Capture the cell that displays the provided text and extract its (X, Y) central coordinate. 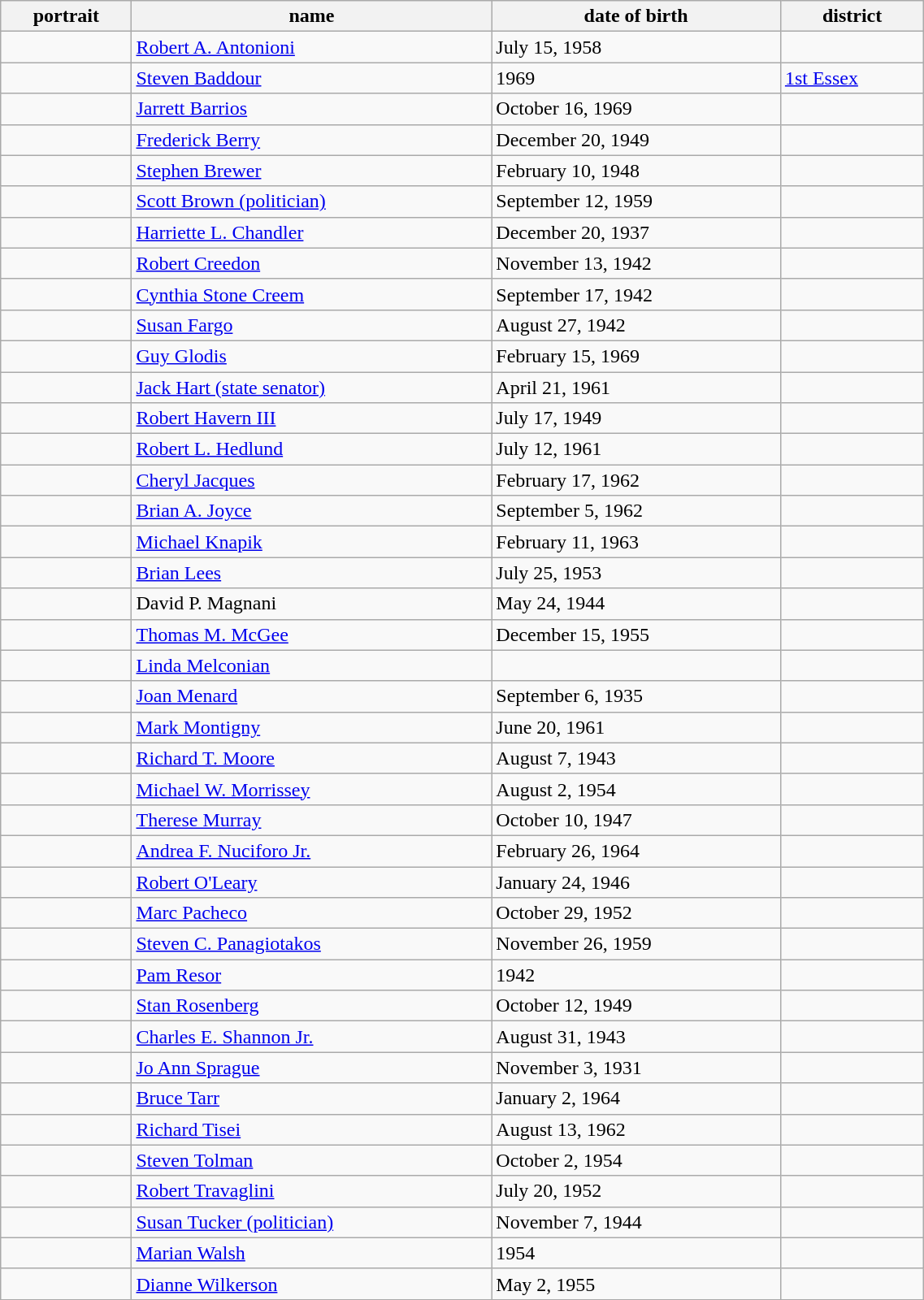
July 17, 1949 (636, 418)
Stephen Brewer (312, 171)
Jo Ann Sprague (312, 1068)
Andrea F. Nuciforo Jr. (312, 851)
November 3, 1931 (636, 1068)
July 20, 1952 (636, 1191)
February 17, 1962 (636, 480)
David P. Magnani (312, 604)
July 12, 1961 (636, 449)
January 2, 1964 (636, 1098)
November 26, 1959 (636, 944)
August 31, 1943 (636, 1037)
February 10, 1948 (636, 171)
Robert Creedon (312, 263)
Guy Glodis (312, 356)
October 29, 1952 (636, 913)
September 6, 1935 (636, 696)
Susan Tucker (politician) (312, 1222)
Richard Tisei (312, 1129)
Bruce Tarr (312, 1098)
Marian Walsh (312, 1253)
Brian A. Joyce (312, 511)
date of birth (636, 16)
Scott Brown (politician) (312, 201)
October 10, 1947 (636, 820)
December 20, 1937 (636, 232)
Charles E. Shannon Jr. (312, 1037)
Steven Baddour (312, 78)
Michael W. Morrissey (312, 789)
August 27, 1942 (636, 325)
September 5, 1962 (636, 511)
Susan Fargo (312, 325)
February 11, 1963 (636, 542)
Robert A. Antonioni (312, 47)
Harriette L. Chandler (312, 232)
November 13, 1942 (636, 263)
September 17, 1942 (636, 294)
portrait (67, 16)
Robert Havern III (312, 418)
July 25, 1953 (636, 573)
Robert Travaglini (312, 1191)
September 12, 1959 (636, 201)
1969 (636, 78)
October 2, 1954 (636, 1160)
Therese Murray (312, 820)
Frederick Berry (312, 140)
November 7, 1944 (636, 1222)
May 24, 1944 (636, 604)
October 12, 1949 (636, 1006)
August 7, 1943 (636, 758)
Joan Menard (312, 696)
Marc Pacheco (312, 913)
July 15, 1958 (636, 47)
October 16, 1969 (636, 109)
Steven Tolman (312, 1160)
December 15, 1955 (636, 635)
Cheryl Jacques (312, 480)
Jack Hart (state senator) (312, 388)
Robert O'Leary (312, 882)
Stan Rosenberg (312, 1006)
Jarrett Barrios (312, 109)
December 20, 1949 (636, 140)
January 24, 1946 (636, 882)
Pam Resor (312, 975)
Steven C. Panagiotakos (312, 944)
Brian Lees (312, 573)
Thomas M. McGee (312, 635)
Linda Melconian (312, 665)
August 2, 1954 (636, 789)
Cynthia Stone Creem (312, 294)
name (312, 16)
Dianne Wilkerson (312, 1284)
February 15, 1969 (636, 356)
Mark Montigny (312, 727)
1954 (636, 1253)
April 21, 1961 (636, 388)
June 20, 1961 (636, 727)
May 2, 1955 (636, 1284)
August 13, 1962 (636, 1129)
1942 (636, 975)
Robert L. Hedlund (312, 449)
district (852, 16)
Michael Knapik (312, 542)
1st Essex (852, 78)
Richard T. Moore (312, 758)
February 26, 1964 (636, 851)
